Output the [x, y] coordinate of the center of the cell containing the given text.  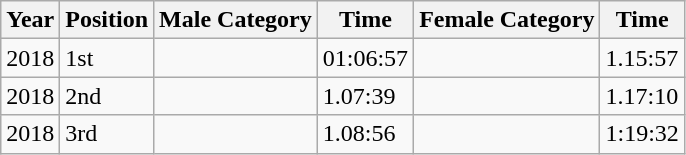
Position [107, 20]
1.08:56 [365, 134]
2nd [107, 96]
Male Category [236, 20]
1.07:39 [365, 96]
Female Category [507, 20]
1st [107, 58]
3rd [107, 134]
1.15:57 [642, 58]
Year [30, 20]
01:06:57 [365, 58]
1.17:10 [642, 96]
1:19:32 [642, 134]
